Output the (X, Y) coordinate of the center of the cell containing the given text.  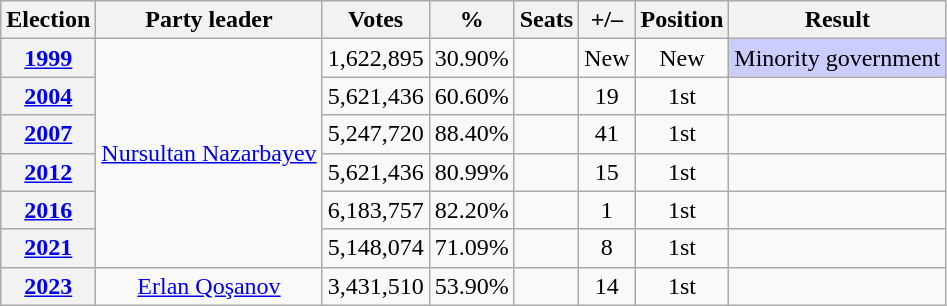
88.40% (472, 134)
14 (607, 286)
2016 (48, 210)
60.60% (472, 96)
Minority government (838, 58)
1999 (48, 58)
30.90% (472, 58)
6,183,757 (376, 210)
Position (682, 20)
Seats (546, 20)
71.09% (472, 248)
1 (607, 210)
5,148,074 (376, 248)
82.20% (472, 210)
2004 (48, 96)
2021 (48, 248)
Votes (376, 20)
Erlan Qoşanov (209, 286)
Party leader (209, 20)
% (472, 20)
2007 (48, 134)
19 (607, 96)
Result (838, 20)
Election (48, 20)
8 (607, 248)
5,247,720 (376, 134)
2023 (48, 286)
53.90% (472, 286)
41 (607, 134)
3,431,510 (376, 286)
15 (607, 172)
Nursultan Nazarbayev (209, 153)
2012 (48, 172)
1,622,895 (376, 58)
80.99% (472, 172)
+/– (607, 20)
